Output the (x, y) coordinate of the center of the cell containing the given text.  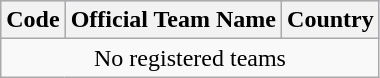
Official Team Name (173, 20)
Country (331, 20)
Code (33, 20)
No registered teams (190, 58)
